Pinpoint the cell where the given text exists, returning its [X, Y] midpoint coordinate. 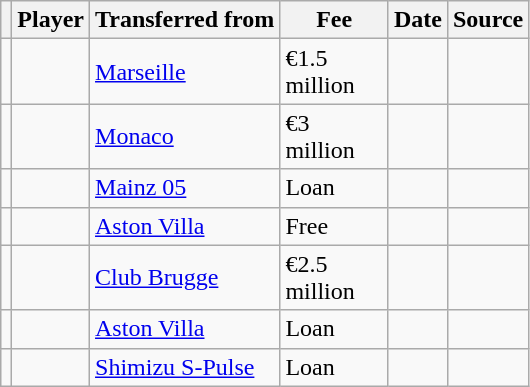
Monaco [185, 136]
Marseille [185, 72]
€2.5 million [334, 278]
Fee [334, 20]
Player [51, 20]
Mainz 05 [185, 188]
€3 million [334, 136]
Date [418, 20]
€1.5 million [334, 72]
Shimizu S-Pulse [185, 367]
Club Brugge [185, 278]
Transferred from [185, 20]
Source [488, 20]
Free [334, 226]
